For the text-containing cell, return its midpoint in (X, Y) coordinate format. 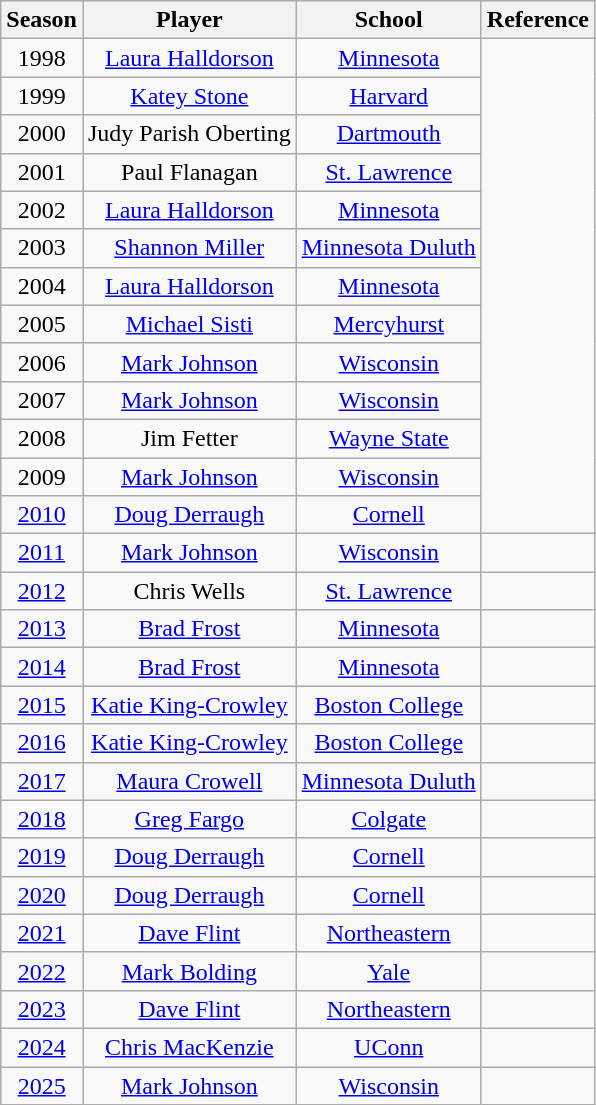
2000 (42, 134)
2014 (42, 667)
Maura Crowell (189, 781)
2023 (42, 1009)
2004 (42, 286)
Harvard (388, 96)
Chris Wells (189, 591)
Season (42, 20)
Mark Bolding (189, 971)
Reference (538, 20)
2011 (42, 553)
2024 (42, 1047)
Katey Stone (189, 96)
Player (189, 20)
2003 (42, 248)
Greg Fargo (189, 819)
Dartmouth (388, 134)
2009 (42, 477)
2010 (42, 515)
2007 (42, 400)
Chris MacKenzie (189, 1047)
Mercyhurst (388, 324)
Michael Sisti (189, 324)
2025 (42, 1085)
2022 (42, 971)
Judy Parish Oberting (189, 134)
2002 (42, 210)
2008 (42, 438)
2018 (42, 819)
2006 (42, 362)
2013 (42, 629)
Wayne State (388, 438)
2016 (42, 743)
2012 (42, 591)
UConn (388, 1047)
Colgate (388, 819)
2015 (42, 705)
School (388, 20)
2005 (42, 324)
1998 (42, 58)
Shannon Miller (189, 248)
2017 (42, 781)
Paul Flanagan (189, 172)
2020 (42, 895)
Jim Fetter (189, 438)
2019 (42, 857)
2021 (42, 933)
Yale (388, 971)
2001 (42, 172)
1999 (42, 96)
